Extract the (X, Y) coordinate from the center of the cell holding the provided text.  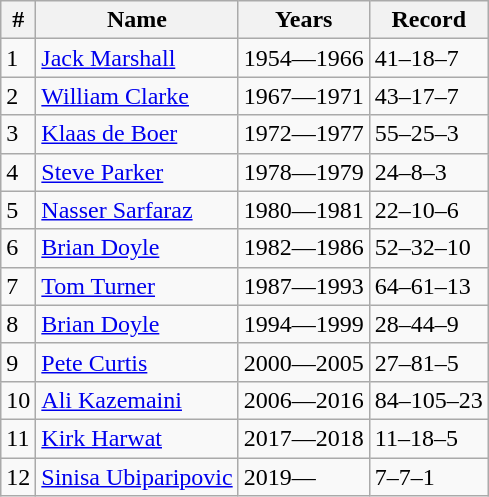
2019— (304, 477)
10 (18, 400)
5 (18, 210)
William Clarke (137, 96)
11–18–5 (428, 438)
Jack Marshall (137, 58)
2 (18, 96)
3 (18, 134)
4 (18, 172)
41–18–7 (428, 58)
1994—1999 (304, 324)
# (18, 20)
Sinisa Ubiparipovic (137, 477)
1987—1993 (304, 286)
Name (137, 20)
12 (18, 477)
1982—1986 (304, 248)
28–44–9 (428, 324)
Record (428, 20)
52–32–10 (428, 248)
1954—1966 (304, 58)
1978—1979 (304, 172)
2000—2005 (304, 362)
2006—2016 (304, 400)
1967—1971 (304, 96)
Kirk Harwat (137, 438)
Tom Turner (137, 286)
64–61–13 (428, 286)
9 (18, 362)
7–7–1 (428, 477)
27–81–5 (428, 362)
Years (304, 20)
Steve Parker (137, 172)
24–8–3 (428, 172)
43–17–7 (428, 96)
1972—1977 (304, 134)
84–105–23 (428, 400)
11 (18, 438)
Nasser Sarfaraz (137, 210)
7 (18, 286)
1980—1981 (304, 210)
55–25–3 (428, 134)
1 (18, 58)
Ali Kazemaini (137, 400)
2017—2018 (304, 438)
Klaas de Boer (137, 134)
22–10–6 (428, 210)
Pete Curtis (137, 362)
6 (18, 248)
8 (18, 324)
